Output the (x, y) coordinate of the center of the cell containing the given text.  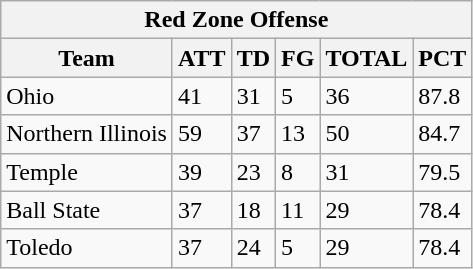
87.8 (442, 96)
39 (202, 172)
Temple (87, 172)
TOTAL (366, 58)
Ohio (87, 96)
41 (202, 96)
Ball State (87, 210)
ATT (202, 58)
8 (298, 172)
24 (253, 248)
TD (253, 58)
23 (253, 172)
50 (366, 134)
Toledo (87, 248)
11 (298, 210)
Red Zone Offense (236, 20)
Northern Illinois (87, 134)
18 (253, 210)
FG (298, 58)
59 (202, 134)
Team (87, 58)
PCT (442, 58)
79.5 (442, 172)
13 (298, 134)
36 (366, 96)
84.7 (442, 134)
